Pinpoint the cell where the given text exists, returning its [X, Y] midpoint coordinate. 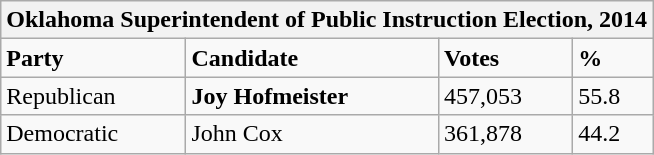
457,053 [505, 96]
% [613, 58]
361,878 [505, 134]
Party [94, 58]
Candidate [312, 58]
John Cox [312, 134]
44.2 [613, 134]
Democratic [94, 134]
Votes [505, 58]
Oklahoma Superintendent of Public Instruction Election, 2014 [327, 20]
Joy Hofmeister [312, 96]
Republican [94, 96]
55.8 [613, 96]
